Provide the [X, Y] coordinate of the cell's center where the given text is located.  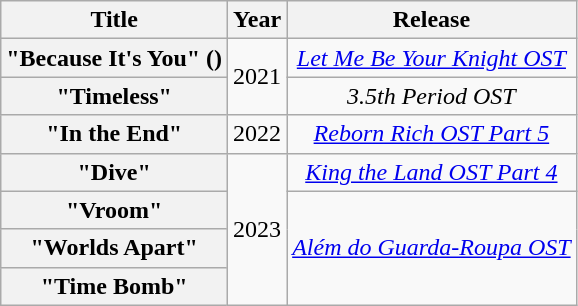
Title [114, 20]
"Vroom" [114, 210]
Release [432, 20]
Reborn Rich OST Part 5 [432, 134]
Além do Guarda-Roupa OST [432, 248]
King the Land OST Part 4 [432, 172]
3.5th Period OST [432, 96]
"Dive" [114, 172]
Let Me Be Your Knight OST [432, 58]
"Time Bomb" [114, 286]
2021 [258, 77]
2022 [258, 134]
"Timeless" [114, 96]
"Worlds Apart" [114, 248]
"In the End" [114, 134]
Year [258, 20]
"Because It's You" () [114, 58]
2023 [258, 229]
